Output the [x, y] coordinate of the center of the cell containing the given text.  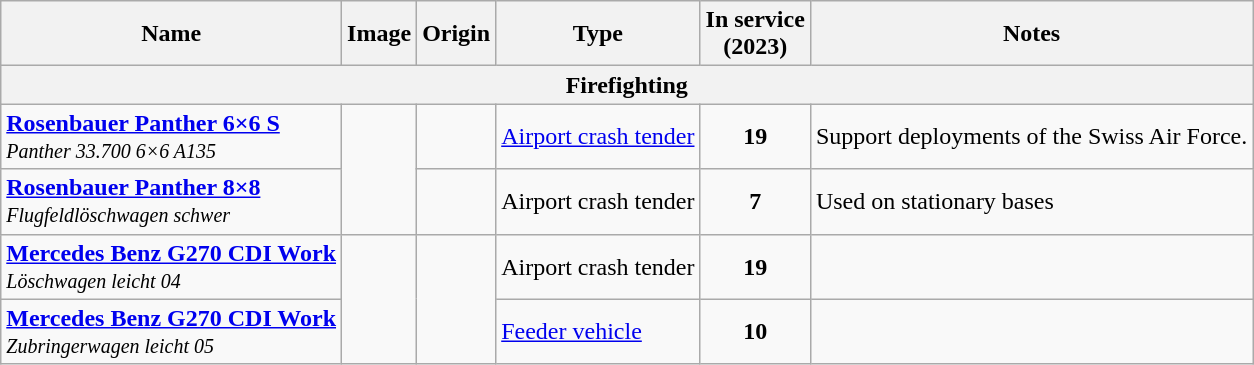
Notes [1031, 34]
Used on stationary bases [1031, 202]
10 [755, 332]
Image [380, 34]
Feeder vehicle [598, 332]
Type [598, 34]
Rosenbauer Panther 6×6 SPanther 33.700 6×6 A135 [172, 136]
Support deployments of the Swiss Air Force. [1031, 136]
In service(2023) [755, 34]
Name [172, 34]
Mercedes Benz G270 CDI WorkLöschwagen leicht 04 [172, 266]
Origin [456, 34]
Rosenbauer Panther 8×8Flugfeldlöschwagen schwer [172, 202]
7 [755, 202]
Firefighting [627, 85]
Mercedes Benz G270 CDI WorkZubringerwagen leicht 05 [172, 332]
